Return the [X, Y] coordinate for the center point of the cell that contains the specified text.  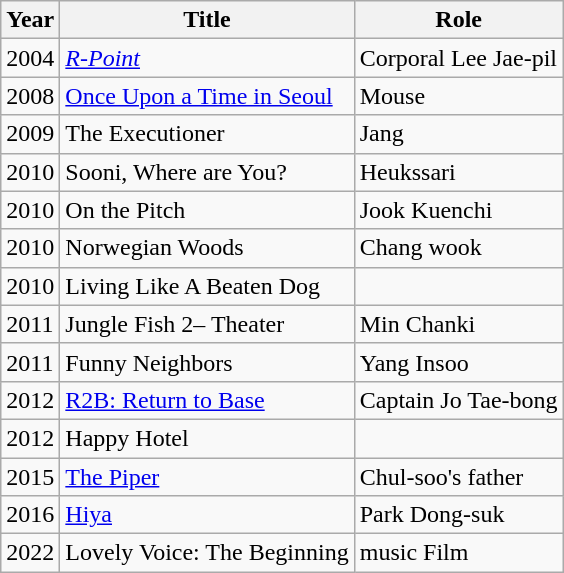
Heukssari [458, 172]
Living Like A Beaten Dog [207, 286]
Yang Insoo [458, 362]
Chul-soo's father [458, 477]
R2B: Return to Base [207, 400]
Once Upon a Time in Seoul [207, 96]
Captain Jo Tae-bong [458, 400]
Corporal Lee Jae-pil [458, 58]
Jang [458, 134]
2004 [30, 58]
2008 [30, 96]
music Film [458, 553]
Role [458, 20]
Park Dong-suk [458, 515]
The Piper [207, 477]
2009 [30, 134]
Chang wook [458, 248]
Lovely Voice: The Beginning [207, 553]
2015 [30, 477]
Happy Hotel [207, 438]
2016 [30, 515]
Norwegian Woods [207, 248]
Jungle Fish 2– Theater [207, 324]
Min Chanki [458, 324]
Jook Kuenchi [458, 210]
Hiya [207, 515]
The Executioner [207, 134]
Title [207, 20]
On the Pitch [207, 210]
Mouse [458, 96]
Sooni, Where are You? [207, 172]
2022 [30, 553]
Year [30, 20]
Funny Neighbors [207, 362]
R-Point [207, 58]
